Determine the (X, Y) coordinate at the center of the cell enclosing the given text.  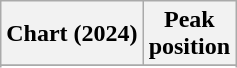
Peakposition (189, 34)
Chart (2024) (72, 34)
